Locate the cell with the specified text and output its (X, Y) center coordinate. 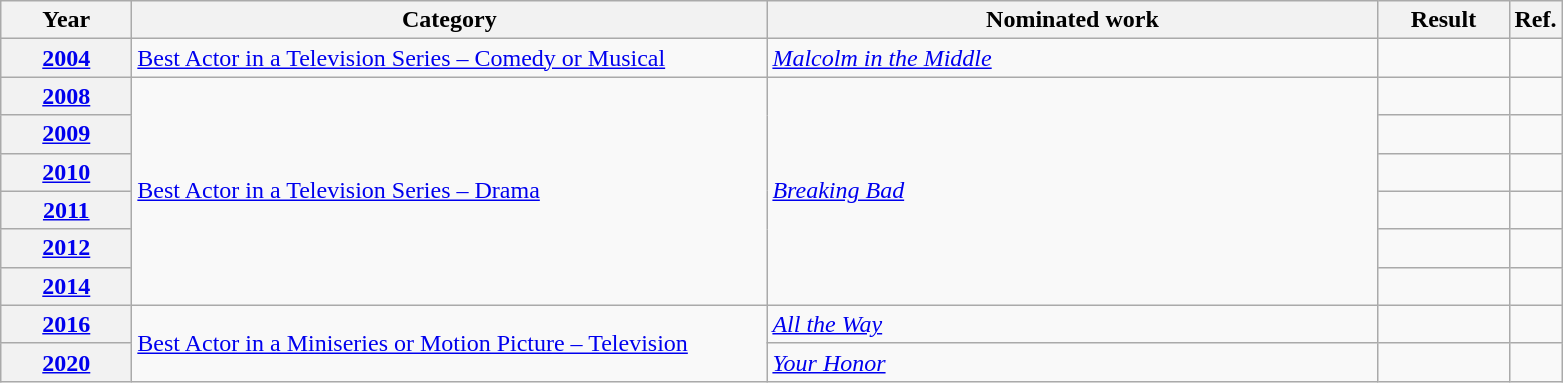
Result (1444, 20)
Nominated work (1072, 20)
Best Actor in a Miniseries or Motion Picture – Television (450, 343)
2020 (66, 362)
Ref. (1536, 20)
All the Way (1072, 324)
2009 (66, 134)
Category (450, 20)
Breaking Bad (1072, 191)
Best Actor in a Television Series – Drama (450, 191)
2008 (66, 96)
2016 (66, 324)
2010 (66, 172)
Best Actor in a Television Series – Comedy or Musical (450, 58)
2014 (66, 286)
2012 (66, 248)
2004 (66, 58)
Year (66, 20)
2011 (66, 210)
Your Honor (1072, 362)
Malcolm in the Middle (1072, 58)
